Identify which cell holds the provided text, then report its (X, Y) central coordinate. 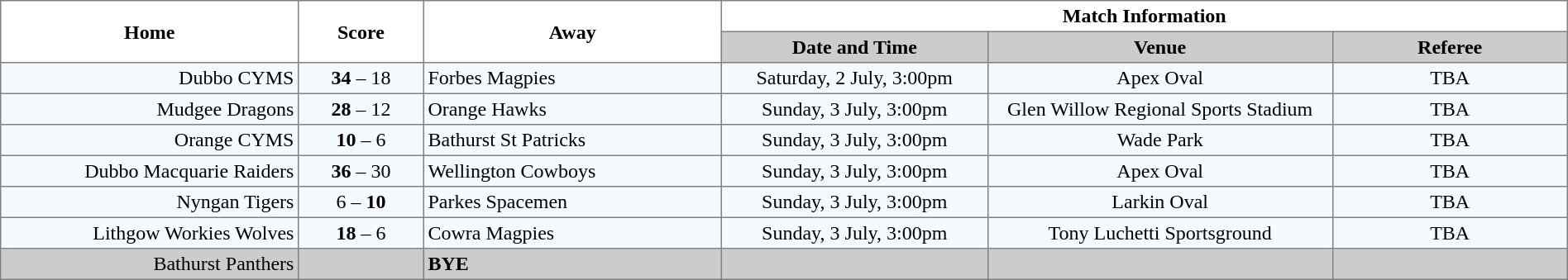
Referee (1450, 47)
Wade Park (1159, 140)
18 – 6 (361, 233)
Saturday, 2 July, 3:00pm (854, 78)
Glen Willow Regional Sports Stadium (1159, 109)
Venue (1159, 47)
Lithgow Workies Wolves (150, 233)
Score (361, 31)
36 – 30 (361, 171)
BYE (572, 264)
Larkin Oval (1159, 202)
Home (150, 31)
Parkes Spacemen (572, 202)
Dubbo Macquarie Raiders (150, 171)
Wellington Cowboys (572, 171)
Cowra Magpies (572, 233)
Bathurst St Patricks (572, 140)
28 – 12 (361, 109)
6 – 10 (361, 202)
Forbes Magpies (572, 78)
Match Information (1145, 17)
Date and Time (854, 47)
Bathurst Panthers (150, 264)
Away (572, 31)
10 – 6 (361, 140)
Dubbo CYMS (150, 78)
Orange CYMS (150, 140)
Tony Luchetti Sportsground (1159, 233)
Nyngan Tigers (150, 202)
Orange Hawks (572, 109)
Mudgee Dragons (150, 109)
34 – 18 (361, 78)
